Output the (x, y) coordinate of the center of the cell containing the given text.  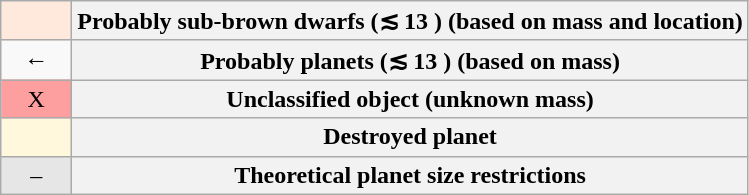
X (36, 99)
Probably planets (≲ 13 ) (based on mass) (410, 60)
Theoretical planet size restrictions (410, 175)
Unclassified object (unknown mass) (410, 99)
← (36, 60)
– (36, 175)
Destroyed planet (410, 137)
Probably sub-brown dwarfs (≲ 13 ) (based on mass and location) (410, 21)
